Capture the cell that displays the provided text and extract its (X, Y) central coordinate. 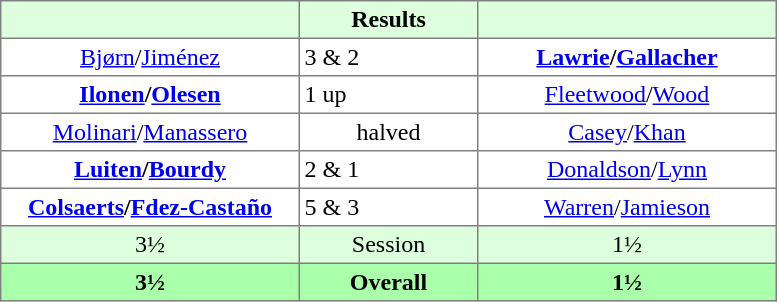
Fleetwood/Wood (627, 95)
Molinari/Manassero (150, 132)
Ilonen/Olesen (150, 95)
Results (388, 20)
3 & 2 (388, 57)
1 up (388, 95)
Overall (388, 282)
Lawrie/Gallacher (627, 57)
Casey/Khan (627, 132)
Colsaerts/Fdez-Castaño (150, 207)
halved (388, 132)
Luiten/Bourdy (150, 170)
Donaldson/Lynn (627, 170)
Bjørn/Jiménez (150, 57)
Warren/Jamieson (627, 207)
2 & 1 (388, 170)
5 & 3 (388, 207)
Session (388, 245)
